Find where the given text appears and provide that cell's center as (X, Y) coordinate. 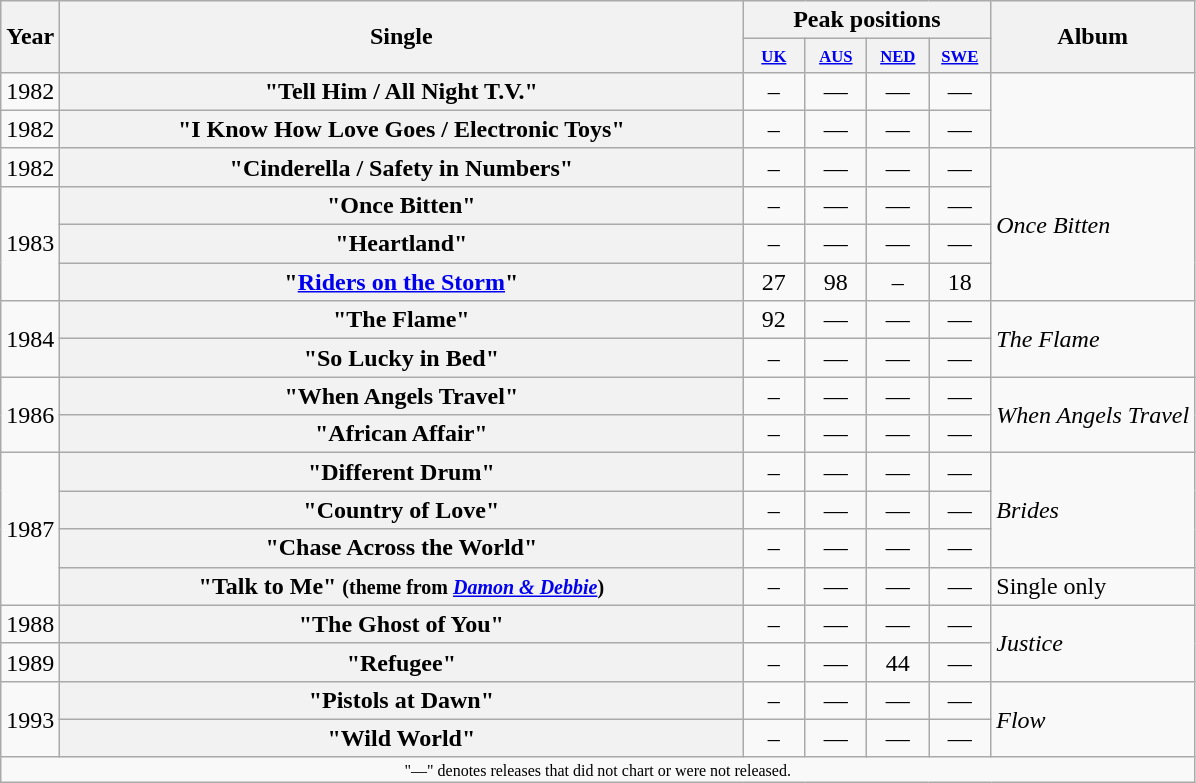
"Different Drum" (402, 472)
"The Flame" (402, 320)
18 (960, 282)
NED (898, 56)
Brides (1093, 510)
Year (30, 37)
1993 (30, 719)
Peak positions (867, 20)
Single (402, 37)
UK (774, 56)
Album (1093, 37)
Single only (1093, 586)
1984 (30, 339)
44 (898, 662)
"Wild World" (402, 738)
Justice (1093, 643)
SWE (960, 56)
"Riders on the Storm" (402, 282)
"I Know How Love Goes / Electronic Toys" (402, 129)
"Pistols at Dawn" (402, 700)
"So Lucky in Bed" (402, 358)
"Tell Him / All Night T.V." (402, 91)
1989 (30, 662)
1983 (30, 243)
The Flame (1093, 339)
27 (774, 282)
"Heartland" (402, 244)
1986 (30, 415)
"Once Bitten" (402, 205)
AUS (836, 56)
1987 (30, 529)
1988 (30, 624)
Flow (1093, 719)
"Country of Love" (402, 510)
98 (836, 282)
When Angels Travel (1093, 415)
"Talk to Me" (theme from Damon & Debbie) (402, 586)
"Refugee" (402, 662)
"When Angels Travel" (402, 396)
"African Affair" (402, 434)
"Chase Across the World" (402, 548)
"—" denotes releases that did not chart or were not released. (598, 769)
"Cinderella / Safety in Numbers" (402, 167)
92 (774, 320)
"The Ghost of You" (402, 624)
Once Bitten (1093, 224)
